Extract the (X, Y) coordinate from the center of the cell holding the provided text.  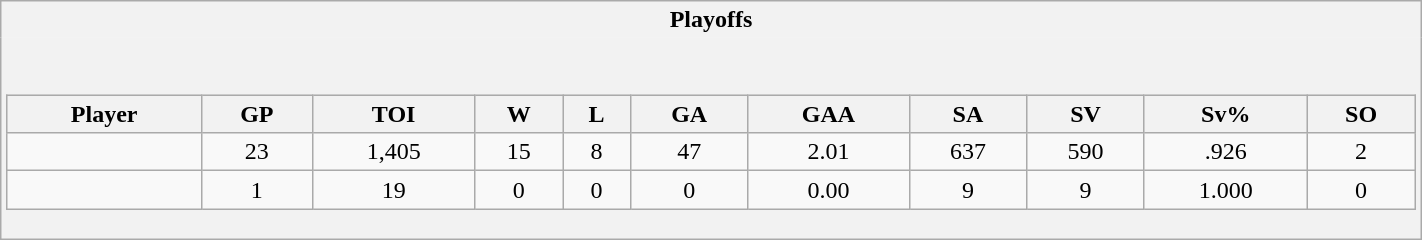
1,405 (394, 152)
1.000 (1226, 190)
47 (689, 152)
.926 (1226, 152)
SA (968, 114)
SV (1086, 114)
Sv% (1226, 114)
637 (968, 152)
TOI (394, 114)
W (519, 114)
19 (394, 190)
2 (1361, 152)
Player GP TOI W L GA GAA SA SV Sv% SO 23 1,405 15 8 47 2.01 637 590 .926 2 1 19 0 0 0 0.00 9 9 1.000 0 (711, 138)
L (597, 114)
GP (256, 114)
15 (519, 152)
0.00 (828, 190)
1 (256, 190)
GAA (828, 114)
Player (104, 114)
590 (1086, 152)
2.01 (828, 152)
8 (597, 152)
23 (256, 152)
Playoffs (711, 20)
GA (689, 114)
SO (1361, 114)
